Extract the (x, y) coordinate from the center of the cell holding the provided text.  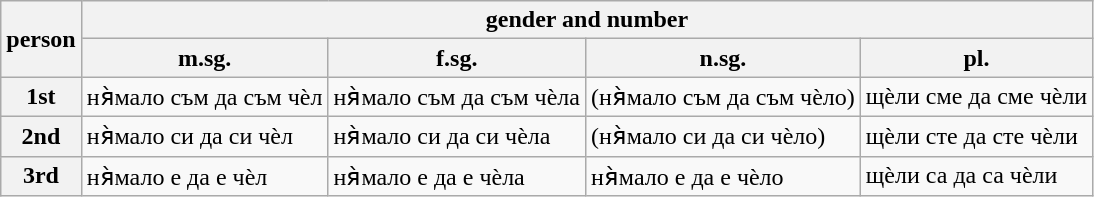
n.sg. (722, 58)
m.sg. (204, 58)
ня̀мало си да си чѐл (204, 136)
ня̀мало е да е чѐлo (722, 176)
f.sg. (456, 58)
pl. (976, 58)
(ня̀мало си да си чѐлo) (722, 136)
ня̀мало съм да съм чѐлa (456, 97)
2nd (41, 136)
ня̀мало е да е чѐлa (456, 176)
ня̀мало е да е чѐл (204, 176)
ня̀мало съм да съм чѐл (204, 97)
(ня̀мало съм да съм чѐлo) (722, 97)
gender and number (587, 20)
1st (41, 97)
щѐли са да са чѐли (976, 176)
3rd (41, 176)
щѐли сме да сме чѐли (976, 97)
ня̀мало си да си чѐлa (456, 136)
щѐли сте да сте чѐли (976, 136)
person (41, 39)
